Identify which cell holds the provided text, then report its [X, Y] central coordinate. 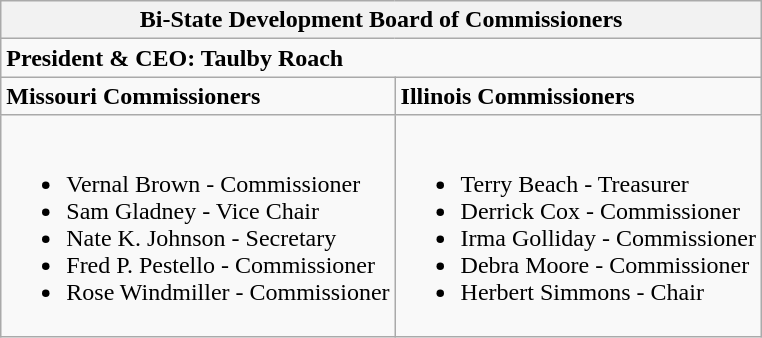
Terry Beach - TreasurerDerrick Cox - CommissionerIrma Golliday - CommissionerDebra Moore - CommissionerHerbert Simmons - Chair [578, 226]
Bi-State Development Board of Commissioners [382, 20]
Vernal Brown - CommissionerSam Gladney - Vice ChairNate K. Johnson - SecretaryFred P. Pestello - CommissionerRose Windmiller - Commissioner [198, 226]
Illinois Commissioners [578, 96]
Missouri Commissioners [198, 96]
President & CEO: Taulby Roach [382, 58]
